Pinpoint the cell where the given text exists, returning its (x, y) midpoint coordinate. 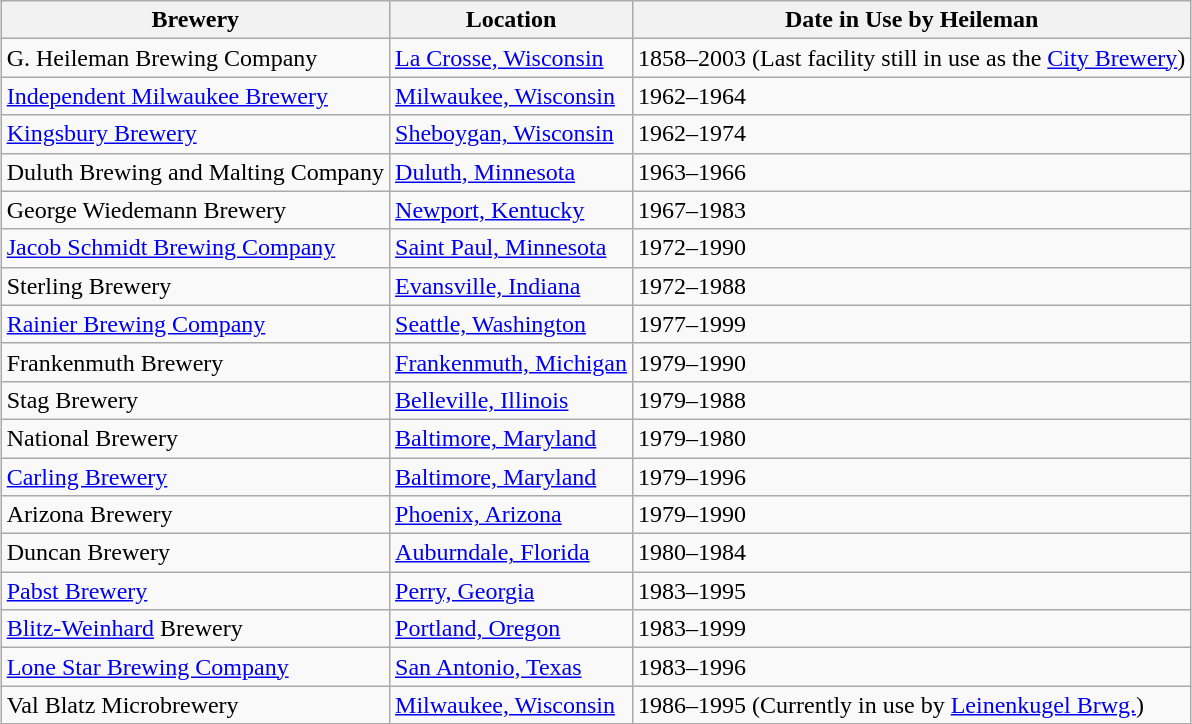
Sterling Brewery (195, 286)
Newport, Kentucky (512, 210)
Pabst Brewery (195, 591)
Location (512, 20)
1967–1983 (912, 210)
Evansville, Indiana (512, 286)
1983–1995 (912, 591)
Stag Brewery (195, 400)
George Wiedemann Brewery (195, 210)
1962–1974 (912, 134)
Lone Star Brewing Company (195, 667)
National Brewery (195, 438)
Sheboygan, Wisconsin (512, 134)
1972–1988 (912, 286)
1983–1999 (912, 629)
Seattle, Washington (512, 324)
Saint Paul, Minnesota (512, 248)
Portland, Oregon (512, 629)
1986–1995 (Currently in use by Leinenkugel Brwg.) (912, 705)
Kingsbury Brewery (195, 134)
1979–1996 (912, 477)
Independent Milwaukee Brewery (195, 96)
Auburndale, Florida (512, 553)
Frankenmuth, Michigan (512, 362)
Belleville, Illinois (512, 400)
San Antonio, Texas (512, 667)
Date in Use by Heileman (912, 20)
1979–1980 (912, 438)
Val Blatz Microbrewery (195, 705)
Phoenix, Arizona (512, 515)
Duluth Brewing and Malting Company (195, 172)
Jacob Schmidt Brewing Company (195, 248)
Rainier Brewing Company (195, 324)
1963–1966 (912, 172)
Frankenmuth Brewery (195, 362)
G. Heileman Brewing Company (195, 58)
Brewery (195, 20)
1962–1964 (912, 96)
Arizona Brewery (195, 515)
1983–1996 (912, 667)
La Crosse, Wisconsin (512, 58)
Duluth, Minnesota (512, 172)
1858–2003 (Last facility still in use as the City Brewery) (912, 58)
Duncan Brewery (195, 553)
Blitz-Weinhard Brewery (195, 629)
1972–1990 (912, 248)
1977–1999 (912, 324)
1980–1984 (912, 553)
1979–1988 (912, 400)
Perry, Georgia (512, 591)
Carling Brewery (195, 477)
